Find where the given text appears and provide that cell's center as (x, y) coordinate. 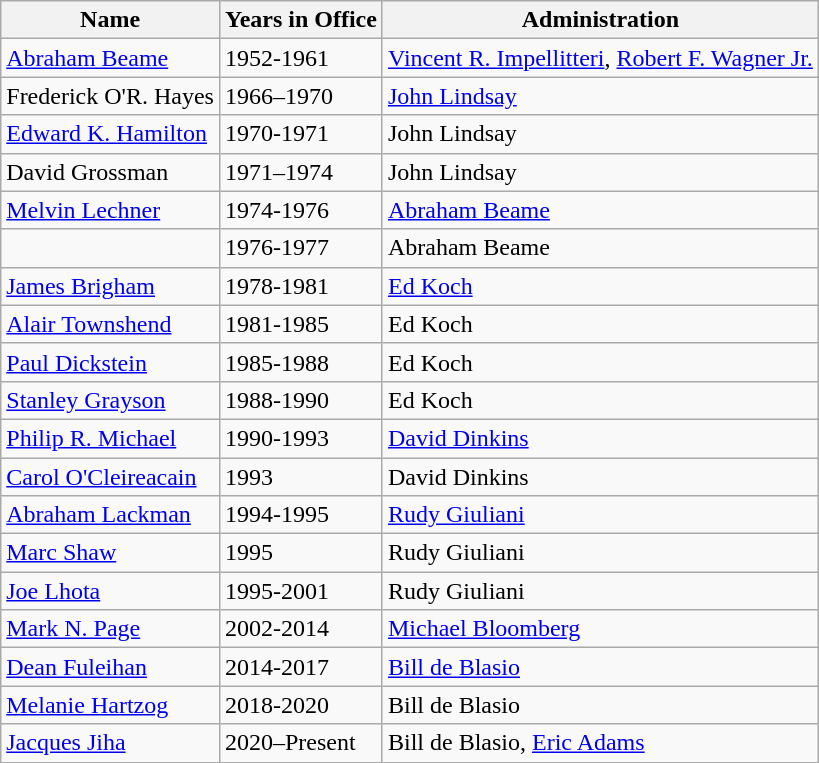
Alair Townshend (110, 324)
Michael Bloomberg (600, 629)
2018-2020 (300, 705)
Administration (600, 20)
Marc Shaw (110, 553)
David Grossman (110, 172)
1974-1976 (300, 210)
1995 (300, 553)
2002-2014 (300, 629)
1966–1970 (300, 96)
Dean Fuleihan (110, 667)
Stanley Grayson (110, 400)
1994-1995 (300, 515)
1952-1961 (300, 58)
2020–Present (300, 743)
1995-2001 (300, 591)
Vincent R. Impellitteri, Robert F. Wagner Jr. (600, 58)
2014-2017 (300, 667)
Frederick O'R. Hayes (110, 96)
Joe Lhota (110, 591)
1993 (300, 477)
1990-1993 (300, 438)
1988-1990 (300, 400)
Mark N. Page (110, 629)
Edward K. Hamilton (110, 134)
1971–1974 (300, 172)
1976-1977 (300, 248)
Melanie Hartzog (110, 705)
1970-1971 (300, 134)
Philip R. Michael (110, 438)
Paul Dickstein (110, 362)
Bill de Blasio, Eric Adams (600, 743)
1985-1988 (300, 362)
1981-1985 (300, 324)
Carol O'Cleireacain (110, 477)
Melvin Lechner (110, 210)
Jacques Jiha (110, 743)
1978-1981 (300, 286)
Name (110, 20)
James Brigham (110, 286)
Abraham Lackman (110, 515)
Years in Office (300, 20)
